Determine the [x, y] coordinate at the center of the cell enclosing the given text.  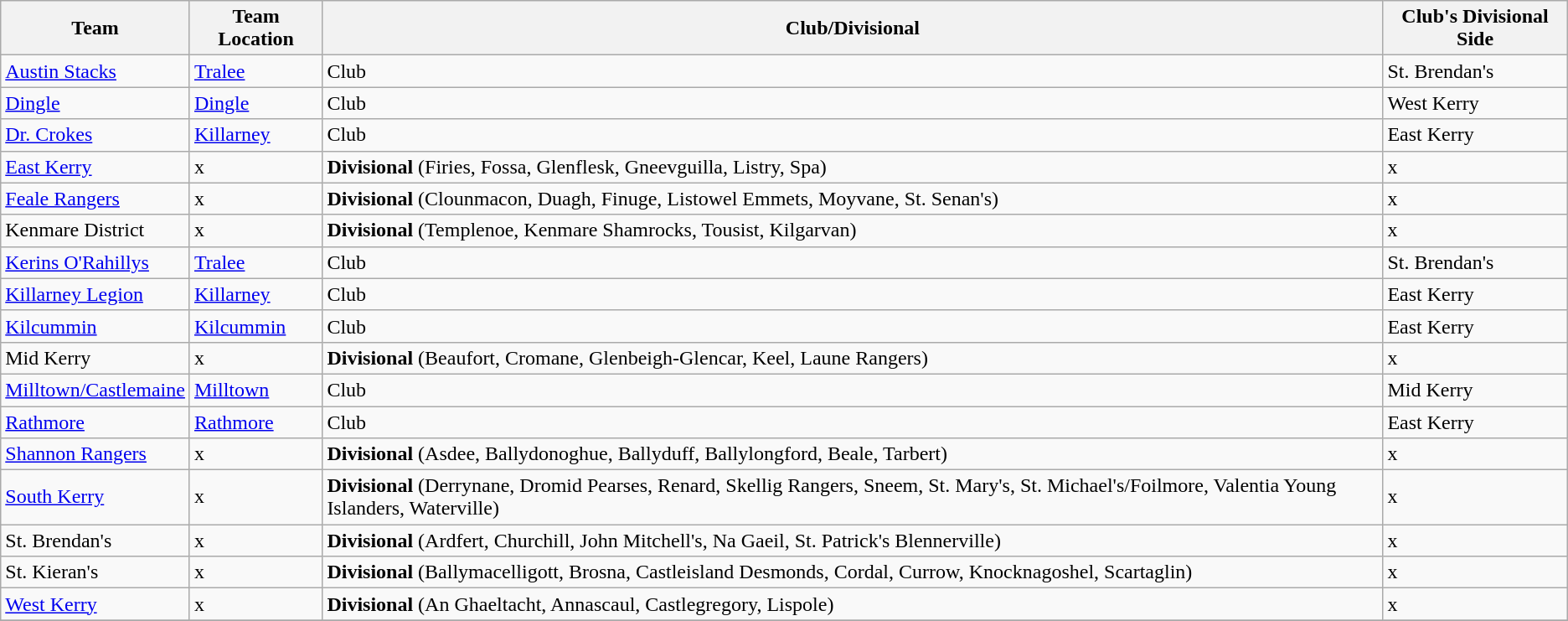
Club's Divisional Side [1475, 28]
Kerins O'Rahillys [95, 262]
Divisional (Ballymacelligott, Brosna, Castleisland Desmonds, Cordal, Currow, Knocknagoshel, Scartaglin) [853, 572]
Killarney Legion [95, 294]
Divisional (Asdee, Ballydonoghue, Ballyduff, Ballylongford, Beale, Tarbert) [853, 454]
Shannon Rangers [95, 454]
Divisional (An Ghaeltacht, Annascaul, Castlegregory, Lispole) [853, 604]
Team [95, 28]
Milltown [255, 390]
Dr. Crokes [95, 135]
South Kerry [95, 498]
Divisional (Ardfert, Churchill, John Mitchell's, Na Gaeil, St. Patrick's Blennerville) [853, 541]
Kenmare District [95, 230]
Feale Rangers [95, 199]
St. Kieran's [95, 572]
Milltown/Castlemaine [95, 390]
Austin Stacks [95, 71]
Team Location [255, 28]
Club/Divisional [853, 28]
Divisional (Clounmacon, Duagh, Finuge, Listowel Emmets, Moyvane, St. Senan's) [853, 199]
Divisional (Derrynane, Dromid Pearses, Renard, Skellig Rangers, Sneem, St. Mary's, St. Michael's/Foilmore, Valentia Young Islanders, Waterville) [853, 498]
Divisional (Beaufort, Cromane, Glenbeigh-Glencar, Keel, Laune Rangers) [853, 358]
Divisional (Firies, Fossa, Glenflesk, Gneevguilla, Listry, Spa) [853, 167]
Divisional (Templenoe, Kenmare Shamrocks, Tousist, Kilgarvan) [853, 230]
